Capture the cell that displays the provided text and extract its (X, Y) central coordinate. 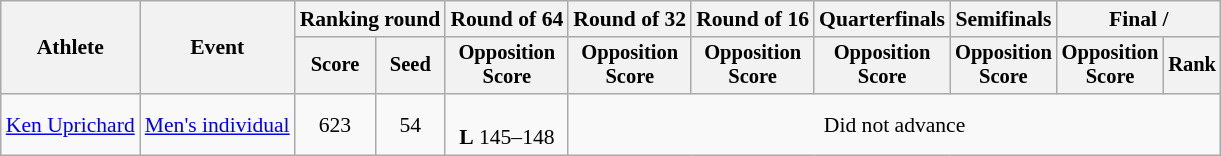
Round of 32 (630, 19)
623 (336, 124)
Did not advance (894, 124)
Ken Uprichard (70, 124)
Rank (1192, 66)
54 (410, 124)
Round of 64 (506, 19)
Event (218, 48)
Round of 16 (752, 19)
Seed (410, 66)
Semifinals (1004, 19)
Final / (1139, 19)
Ranking round (370, 19)
Score (336, 66)
Athlete (70, 48)
Quarterfinals (882, 19)
Men's individual (218, 124)
L 145–148 (506, 124)
